Locate the cell with the specified text and output its (x, y) center coordinate. 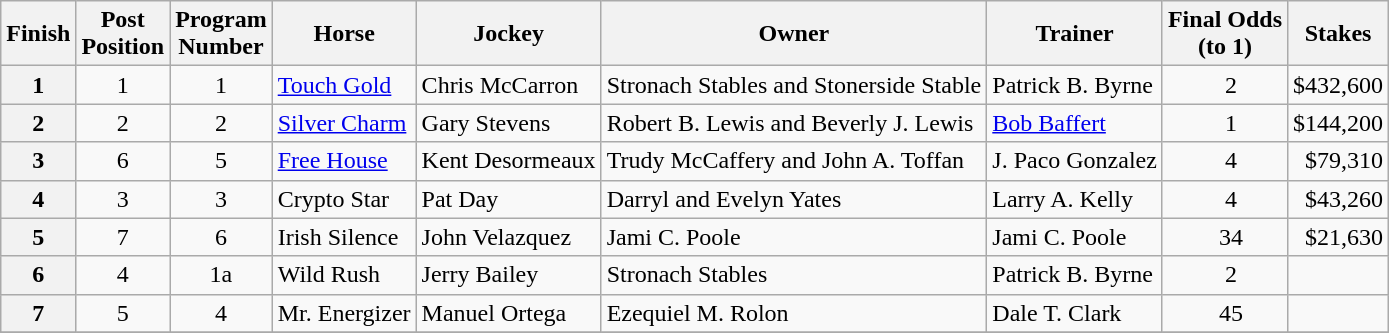
Final Odds(to 1) (1224, 34)
$21,630 (1338, 237)
Mr. Energizer (344, 313)
34 (1224, 237)
Jerry Bailey (508, 275)
Stronach Stables (794, 275)
Touch Gold (344, 85)
J. Paco Gonzalez (1075, 161)
Darryl and Evelyn Yates (794, 199)
Trainer (1075, 34)
Horse (344, 34)
Jockey (508, 34)
Robert B. Lewis and Beverly J. Lewis (794, 123)
John Velazquez (508, 237)
Wild Rush (344, 275)
Ezequiel M. Rolon (794, 313)
Irish Silence (344, 237)
Bob Baffert (1075, 123)
Owner (794, 34)
Free House (344, 161)
$144,200 (1338, 123)
Dale T. Clark (1075, 313)
ProgramNumber (222, 34)
$79,310 (1338, 161)
45 (1224, 313)
Silver Charm (344, 123)
Larry A. Kelly (1075, 199)
Crypto Star (344, 199)
Stakes (1338, 34)
Kent Desormeaux (508, 161)
1a (222, 275)
Finish (38, 34)
$432,600 (1338, 85)
Gary Stevens (508, 123)
Chris McCarron (508, 85)
Stronach Stables and Stonerside Stable (794, 85)
Pat Day (508, 199)
Manuel Ortega (508, 313)
Trudy McCaffery and John A. Toffan (794, 161)
$43,260 (1338, 199)
PostPosition (123, 34)
